Pinpoint the cell where the given text exists, returning its [X, Y] midpoint coordinate. 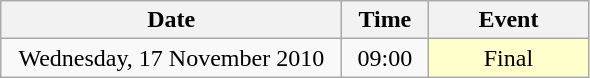
09:00 [385, 58]
Final [508, 58]
Time [385, 20]
Wednesday, 17 November 2010 [172, 58]
Date [172, 20]
Event [508, 20]
